Detect which cell encompasses the target text, then output its (x, y) center coordinate. 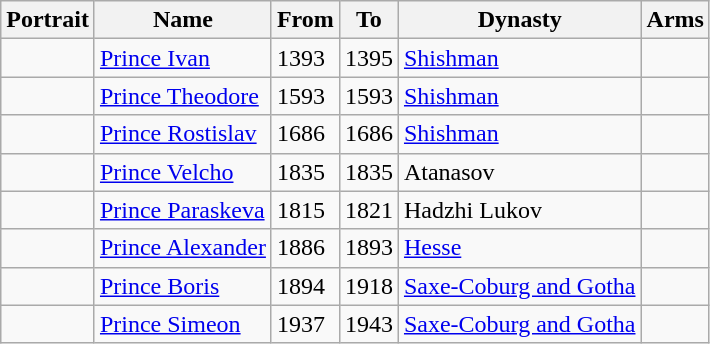
1886 (305, 248)
Hadzhi Lukov (520, 210)
1395 (368, 58)
1893 (368, 248)
1393 (305, 58)
Atanasov (520, 172)
Hesse (520, 248)
Prince Rostislav (182, 134)
1943 (368, 324)
Portrait (48, 20)
Prince Theodore (182, 96)
1937 (305, 324)
1894 (305, 286)
1821 (368, 210)
Prince Paraskeva (182, 210)
1815 (305, 210)
Prince Simeon (182, 324)
To (368, 20)
Prince Alexander (182, 248)
Arms (675, 20)
1918 (368, 286)
Prince Ivan (182, 58)
From (305, 20)
Dynasty (520, 20)
Prince Velcho (182, 172)
Prince Boris (182, 286)
Name (182, 20)
